Search for the cell housing the specified text and yield its [x, y] center coordinate. 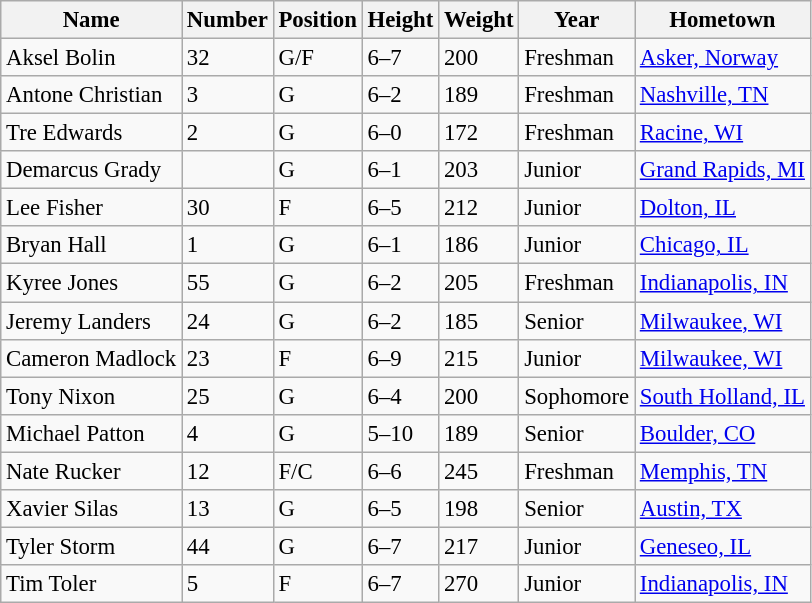
Memphis, TN [722, 471]
Antone Christian [92, 95]
245 [479, 471]
25 [228, 396]
Name [92, 20]
3 [228, 95]
205 [479, 283]
Number [228, 20]
6–9 [400, 358]
Bryan Hall [92, 245]
6–0 [400, 133]
5 [228, 584]
Tony Nixon [92, 396]
Sophomore [577, 396]
Weight [479, 20]
Kyree Jones [92, 283]
Boulder, CO [722, 433]
Height [400, 20]
South Holland, IL [722, 396]
Asker, Norway [722, 58]
12 [228, 471]
270 [479, 584]
172 [479, 133]
198 [479, 509]
Xavier Silas [92, 509]
Racine, WI [722, 133]
Lee Fisher [92, 208]
Tyler Storm [92, 546]
Nashville, TN [722, 95]
185 [479, 321]
Dolton, IL [722, 208]
Geneseo, IL [722, 546]
23 [228, 358]
44 [228, 546]
32 [228, 58]
Chicago, IL [722, 245]
203 [479, 170]
Grand Rapids, MI [722, 170]
Aksel Bolin [92, 58]
55 [228, 283]
Demarcus Grady [92, 170]
186 [479, 245]
F/C [318, 471]
212 [479, 208]
4 [228, 433]
30 [228, 208]
G/F [318, 58]
Tim Toler [92, 584]
5–10 [400, 433]
Jeremy Landers [92, 321]
13 [228, 509]
Year [577, 20]
217 [479, 546]
215 [479, 358]
2 [228, 133]
6–4 [400, 396]
Nate Rucker [92, 471]
1 [228, 245]
Position [318, 20]
Cameron Madlock [92, 358]
6–6 [400, 471]
Hometown [722, 20]
Austin, TX [722, 509]
Michael Patton [92, 433]
24 [228, 321]
Tre Edwards [92, 133]
